Output the [x, y] coordinate of the center of the cell containing the given text.  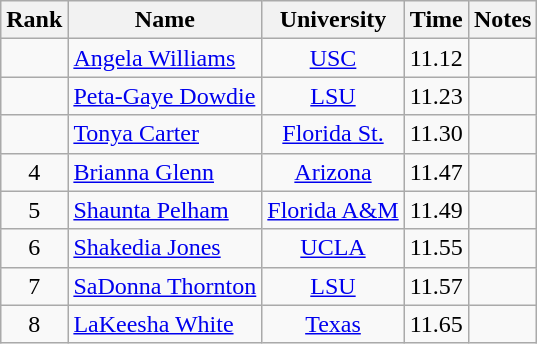
11.49 [436, 210]
Florida A&M [333, 210]
USC [333, 58]
University [333, 20]
UCLA [333, 248]
Texas [333, 324]
11.57 [436, 286]
7 [34, 286]
Shaunta Pelham [165, 210]
Name [165, 20]
11.12 [436, 58]
Time [436, 20]
11.23 [436, 96]
11.47 [436, 172]
Florida St. [333, 134]
Arizona [333, 172]
4 [34, 172]
11.30 [436, 134]
11.55 [436, 248]
LaKeesha White [165, 324]
Brianna Glenn [165, 172]
SaDonna Thornton [165, 286]
Angela Williams [165, 58]
Peta-Gaye Dowdie [165, 96]
11.65 [436, 324]
5 [34, 210]
Notes [502, 20]
Shakedia Jones [165, 248]
6 [34, 248]
Tonya Carter [165, 134]
8 [34, 324]
Rank [34, 20]
